Capture the cell that displays the provided text and extract its [X, Y] central coordinate. 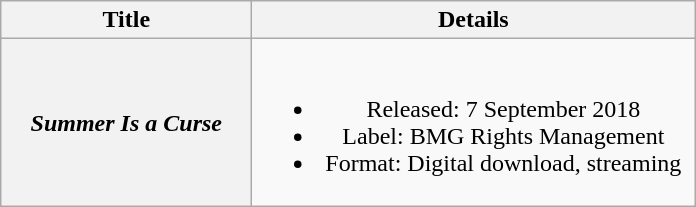
Summer Is a Curse [126, 122]
Title [126, 20]
Released: 7 September 2018Label: BMG Rights ManagementFormat: Digital download, streaming [474, 122]
Details [474, 20]
